Extract the [x, y] coordinate from the center of the cell holding the provided text.  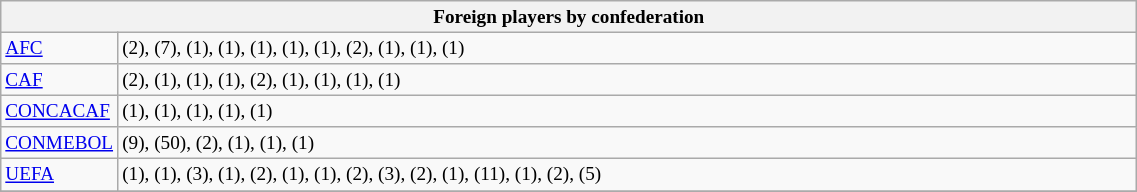
(2), (1), (1), (1), (2), (1), (1), (1), (1) [628, 80]
CONCACAF [60, 111]
(1), (1), (1), (1), (1) [628, 111]
(1), (1), (3), (1), (2), (1), (1), (2), (3), (2), (1), (11), (1), (2), (5) [628, 175]
UEFA [60, 175]
CONMEBOL [60, 143]
AFC [60, 48]
Foreign players by confederation [569, 17]
(9), (50), (2), (1), (1), (1) [628, 143]
(2), (7), (1), (1), (1), (1), (1), (2), (1), (1), (1) [628, 48]
CAF [60, 80]
